Return the [x, y] coordinate for the center point of the cell that contains the specified text.  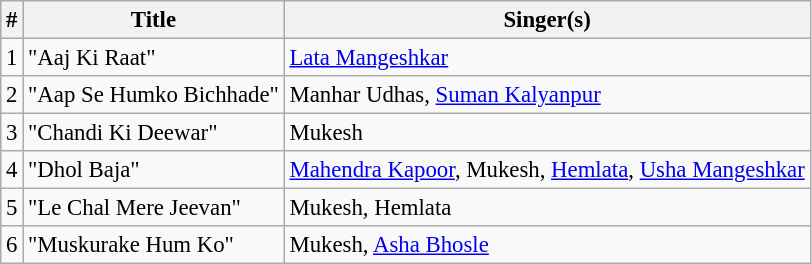
"Le Chal Mere Jeevan" [154, 208]
# [12, 20]
"Muskurake Hum Ko" [154, 245]
Mukesh, Hemlata [547, 208]
Lata Mangeshkar [547, 58]
1 [12, 58]
Title [154, 20]
4 [12, 170]
Mahendra Kapoor, Mukesh, Hemlata, Usha Mangeshkar [547, 170]
5 [12, 208]
3 [12, 133]
6 [12, 245]
"Aap Se Humko Bichhade" [154, 95]
"Chandi Ki Deewar" [154, 133]
Mukesh [547, 133]
Mukesh, Asha Bhosle [547, 245]
"Dhol Baja" [154, 170]
Singer(s) [547, 20]
"Aaj Ki Raat" [154, 58]
2 [12, 95]
Manhar Udhas, Suman Kalyanpur [547, 95]
